Provide the [x, y] coordinate of the cell's center where the given text is located.  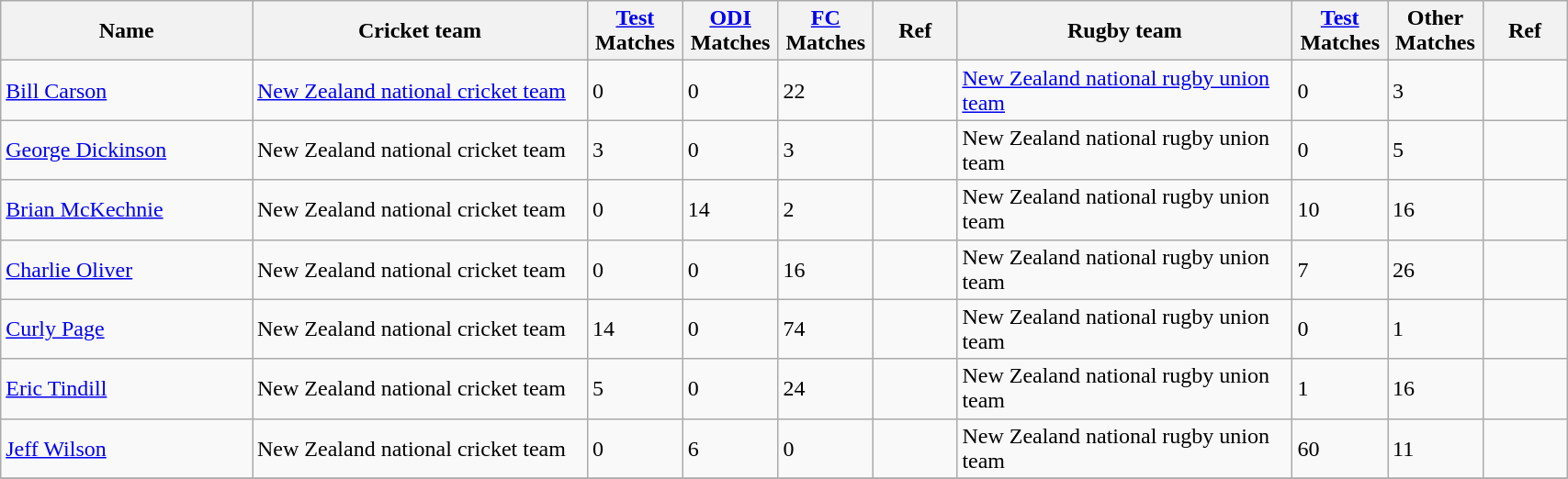
6 [730, 448]
Jeff Wilson [127, 448]
Cricket team [419, 31]
Curly Page [127, 329]
22 [826, 90]
2 [826, 209]
FCMatches [826, 31]
George Dickinson [127, 150]
Brian McKechnie [127, 209]
ODIMatches [730, 31]
74 [826, 329]
60 [1340, 448]
Bill Carson [127, 90]
24 [826, 389]
Eric Tindill [127, 389]
26 [1436, 270]
OtherMatches [1436, 31]
Charlie Oliver [127, 270]
10 [1340, 209]
Name [127, 31]
7 [1340, 270]
11 [1436, 448]
Rugby team [1124, 31]
